Search for the cell housing the specified text and yield its [x, y] center coordinate. 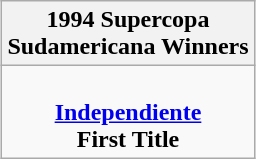
IndependienteFirst Title [128, 112]
1994 SupercopaSudamericana Winners [128, 34]
